Pinpoint the cell where the given text exists, returning its [X, Y] midpoint coordinate. 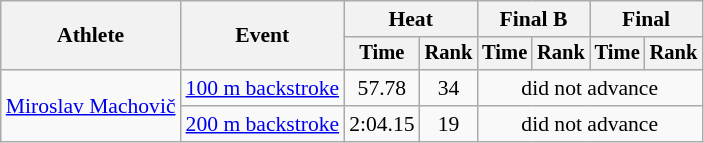
Heat [410, 19]
200 m backstroke [263, 124]
Athlete [91, 36]
100 m backstroke [263, 88]
19 [449, 124]
Final [646, 19]
2:04.15 [382, 124]
57.78 [382, 88]
Event [263, 36]
Miroslav Machovič [91, 106]
34 [449, 88]
Final B [533, 19]
